Find where the given text appears and provide that cell's center as [X, Y] coordinate. 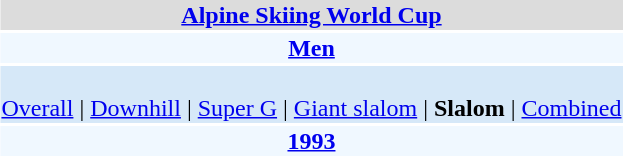
Men [312, 48]
1993 [312, 141]
Alpine Skiing World Cup [312, 15]
Overall | Downhill | Super G | Giant slalom | Slalom | Combined [312, 94]
